Provide the (X, Y) coordinate of the cell's center where the given text is located.  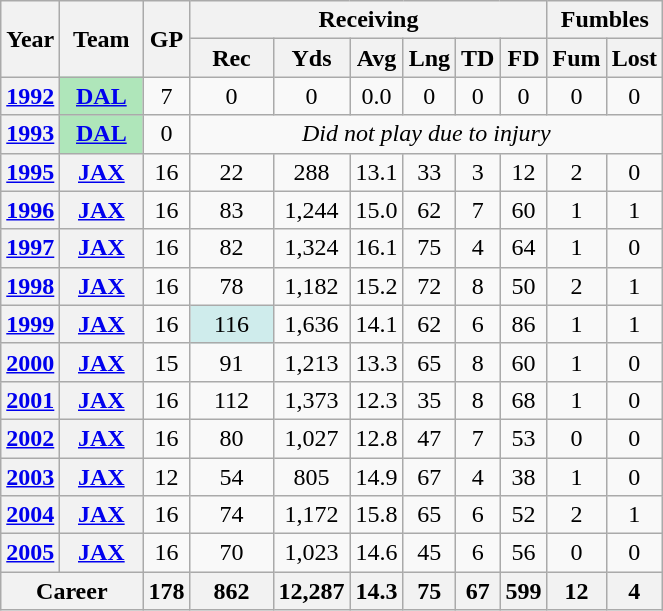
15.8 (376, 515)
13.3 (376, 362)
178 (166, 591)
1996 (30, 210)
2005 (30, 553)
288 (312, 172)
22 (232, 172)
33 (429, 172)
1999 (30, 324)
14.9 (376, 477)
2000 (30, 362)
38 (524, 477)
54 (232, 477)
Year (30, 39)
2004 (30, 515)
12,287 (312, 591)
13.1 (376, 172)
80 (232, 438)
1998 (30, 286)
64 (524, 248)
1992 (30, 96)
12.3 (376, 400)
1,027 (312, 438)
Receiving (368, 20)
1997 (30, 248)
2002 (30, 438)
1,213 (312, 362)
Lost (634, 58)
35 (429, 400)
1,373 (312, 400)
Career (72, 591)
Lng (429, 58)
91 (232, 362)
14.1 (376, 324)
2001 (30, 400)
47 (429, 438)
53 (524, 438)
1,324 (312, 248)
116 (232, 324)
14.6 (376, 553)
FD (524, 58)
12.8 (376, 438)
1,023 (312, 553)
82 (232, 248)
Fumbles (604, 20)
Rec (232, 58)
1,244 (312, 210)
1995 (30, 172)
16.1 (376, 248)
1,172 (312, 515)
56 (524, 553)
14.3 (376, 591)
68 (524, 400)
0.0 (376, 96)
52 (524, 515)
2003 (30, 477)
1,182 (312, 286)
86 (524, 324)
74 (232, 515)
1993 (30, 134)
Avg (376, 58)
15.2 (376, 286)
Fum (576, 58)
3 (478, 172)
70 (232, 553)
Team (102, 39)
805 (312, 477)
83 (232, 210)
50 (524, 286)
Yds (312, 58)
1,636 (312, 324)
78 (232, 286)
599 (524, 591)
Did not play due to injury (426, 134)
112 (232, 400)
15 (166, 362)
GP (166, 39)
862 (232, 591)
45 (429, 553)
15.0 (376, 210)
TD (478, 58)
72 (429, 286)
